Capture the cell that displays the provided text and extract its (X, Y) central coordinate. 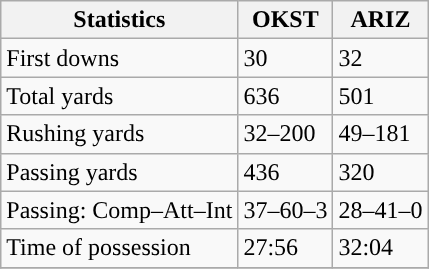
37–60–3 (286, 210)
32 (380, 58)
501 (380, 96)
320 (380, 172)
First downs (120, 58)
Rushing yards (120, 134)
Time of possession (120, 248)
27:56 (286, 248)
Passing: Comp–Att–Int (120, 210)
436 (286, 172)
OKST (286, 20)
28–41–0 (380, 210)
Statistics (120, 20)
Total yards (120, 96)
32:04 (380, 248)
ARIZ (380, 20)
Passing yards (120, 172)
49–181 (380, 134)
30 (286, 58)
636 (286, 96)
32–200 (286, 134)
